Identify which cell holds the provided text, then report its [X, Y] central coordinate. 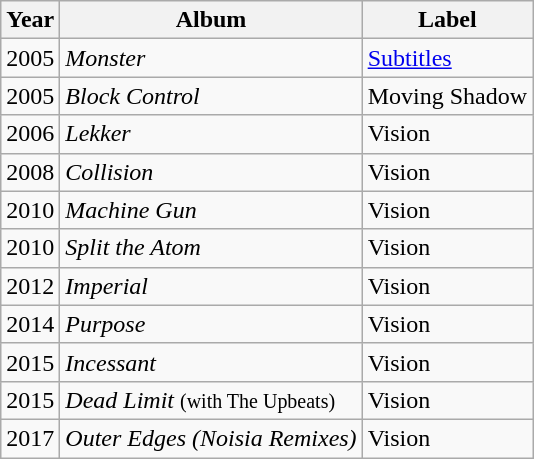
Block Control [211, 96]
Year [30, 20]
Purpose [211, 324]
Imperial [211, 286]
2012 [30, 286]
Dead Limit (with The Upbeats) [211, 400]
Collision [211, 172]
Monster [211, 58]
2008 [30, 172]
Incessant [211, 362]
2017 [30, 438]
Split the Atom [211, 248]
Subtitles [447, 58]
Label [447, 20]
Lekker [211, 134]
Album [211, 20]
Machine Gun [211, 210]
Moving Shadow [447, 96]
2014 [30, 324]
2006 [30, 134]
Outer Edges (Noisia Remixes) [211, 438]
